Determine the (x, y) coordinate at the center of the cell enclosing the given text.  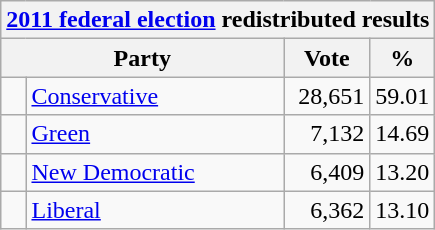
Green (155, 134)
% (402, 58)
New Democratic (155, 172)
13.20 (402, 172)
13.10 (402, 210)
2011 federal election redistributed results (218, 20)
Party (142, 58)
6,362 (327, 210)
Liberal (155, 210)
14.69 (402, 134)
Vote (327, 58)
28,651 (327, 96)
59.01 (402, 96)
6,409 (327, 172)
Conservative (155, 96)
7,132 (327, 134)
